Capture the cell that displays the provided text and extract its (x, y) central coordinate. 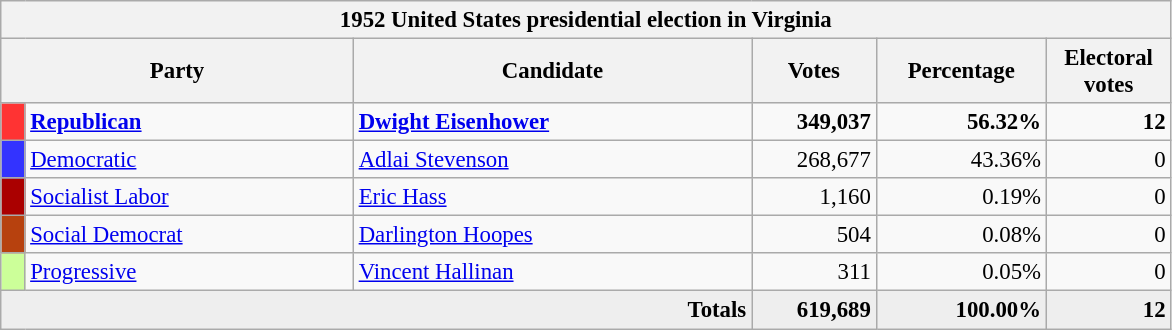
Socialist Labor (189, 197)
Darlington Hoopes (552, 235)
504 (814, 235)
Eric Hass (552, 197)
43.36% (961, 160)
Electoral votes (1108, 72)
619,689 (814, 310)
Vincent Hallinan (552, 273)
Percentage (961, 72)
1952 United States presidential election in Virginia (586, 20)
349,037 (814, 122)
311 (814, 273)
Democratic (189, 160)
100.00% (961, 310)
56.32% (961, 122)
268,677 (814, 160)
Adlai Stevenson (552, 160)
Dwight Eisenhower (552, 122)
Totals (376, 310)
Candidate (552, 72)
Republican (189, 122)
Progressive (189, 273)
Votes (814, 72)
Party (178, 72)
1,160 (814, 197)
0.05% (961, 273)
0.19% (961, 197)
0.08% (961, 235)
Social Democrat (189, 235)
